Pinpoint the cell where the given text exists, returning its (X, Y) midpoint coordinate. 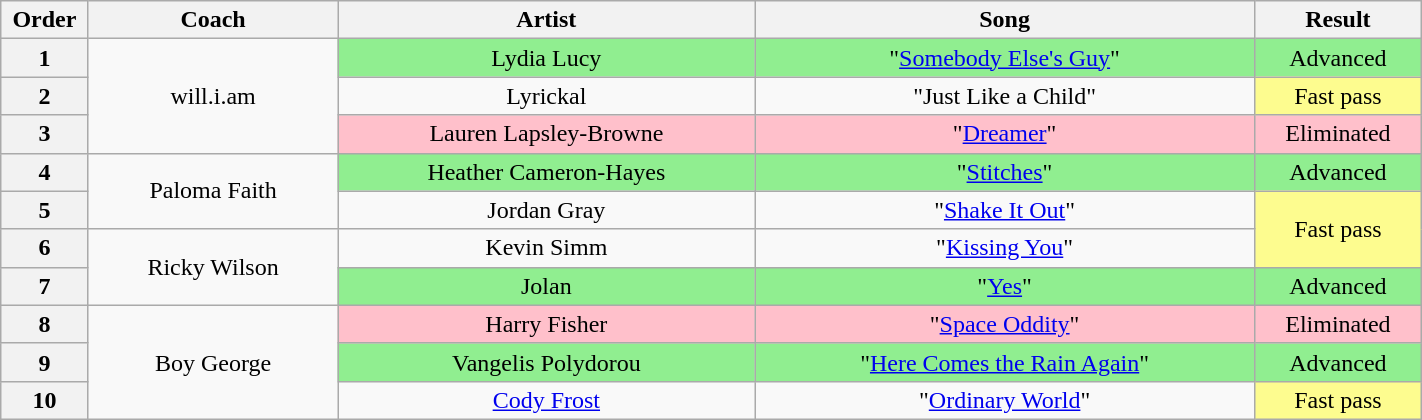
"Somebody Else's Guy" (1005, 58)
Lyrickal (546, 96)
"Kissing You" (1005, 248)
"Space Oddity" (1005, 324)
Vangelis Polydorou (546, 362)
Boy George (213, 362)
"Ordinary World" (1005, 400)
Kevin Simm (546, 248)
Lauren Lapsley-Browne (546, 134)
1 (44, 58)
Cody Frost (546, 400)
Order (44, 20)
7 (44, 286)
10 (44, 400)
"Dreamer" (1005, 134)
Result (1338, 20)
Harry Fisher (546, 324)
3 (44, 134)
"Here Comes the Rain Again" (1005, 362)
Paloma Faith (213, 191)
"Shake It Out" (1005, 210)
6 (44, 248)
2 (44, 96)
4 (44, 172)
Artist (546, 20)
"Just Like a Child" (1005, 96)
will.i.am (213, 96)
Heather Cameron-Hayes (546, 172)
Jolan (546, 286)
Song (1005, 20)
8 (44, 324)
Ricky Wilson (213, 267)
Lydia Lucy (546, 58)
Jordan Gray (546, 210)
"Stitches" (1005, 172)
5 (44, 210)
"Yes" (1005, 286)
Coach (213, 20)
9 (44, 362)
